Determine the (X, Y) coordinate at the center of the cell enclosing the given text.  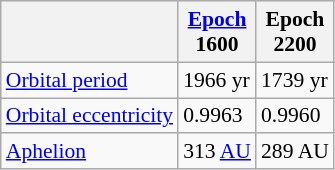
0.9963 (217, 116)
289 AU (295, 152)
Epoch1600 (217, 32)
1739 yr (295, 80)
Aphelion (90, 152)
Orbital period (90, 80)
Epoch2200 (295, 32)
0.9960 (295, 116)
1966 yr (217, 80)
313 AU (217, 152)
Orbital eccentricity (90, 116)
